Identify which cell holds the provided text, then report its [X, Y] central coordinate. 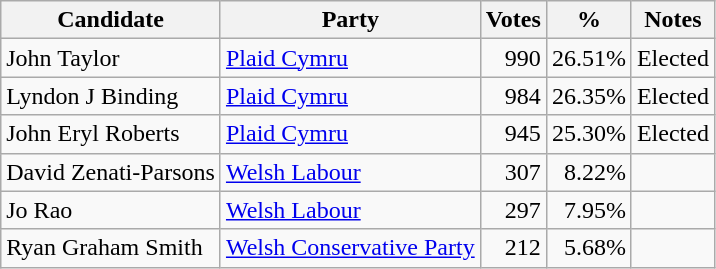
Ryan Graham Smith [111, 248]
990 [513, 58]
Jo Rao [111, 210]
Candidate [111, 20]
307 [513, 172]
297 [513, 210]
Welsh Conservative Party [350, 248]
8.22% [588, 172]
% [588, 20]
John Taylor [111, 58]
212 [513, 248]
Party [350, 20]
945 [513, 134]
David Zenati-Parsons [111, 172]
26.51% [588, 58]
5.68% [588, 248]
984 [513, 96]
Notes [672, 20]
25.30% [588, 134]
Votes [513, 20]
Lyndon J Binding [111, 96]
26.35% [588, 96]
John Eryl Roberts [111, 134]
7.95% [588, 210]
